Return the [X, Y] coordinate for the center point of the cell that contains the specified text.  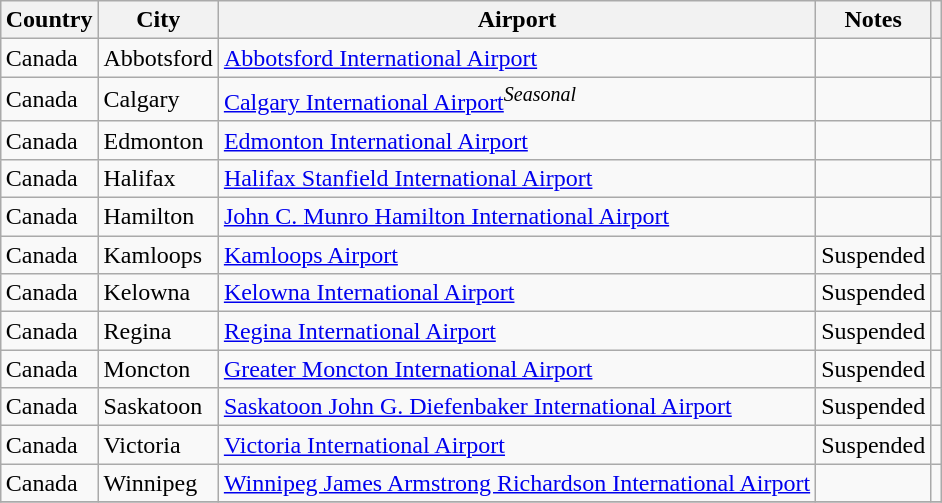
Regina International Airport [516, 331]
Notes [874, 20]
Country [49, 20]
Victoria [158, 445]
Saskatoon John G. Diefenbaker International Airport [516, 407]
Edmonton [158, 140]
Calgary [158, 100]
John C. Munro Hamilton International Airport [516, 217]
Kamloops [158, 255]
Abbotsford [158, 58]
City [158, 20]
Victoria International Airport [516, 445]
Moncton [158, 369]
Kelowna International Airport [516, 293]
Airport [516, 20]
Winnipeg [158, 483]
Hamilton [158, 217]
Abbotsford International Airport [516, 58]
Saskatoon [158, 407]
Halifax Stanfield International Airport [516, 178]
Greater Moncton International Airport [516, 369]
Kelowna [158, 293]
Edmonton International Airport [516, 140]
Halifax [158, 178]
Calgary International AirportSeasonal [516, 100]
Regina [158, 331]
Winnipeg James Armstrong Richardson International Airport [516, 483]
Kamloops Airport [516, 255]
